Extract the (x, y) coordinate from the center of the cell holding the provided text.  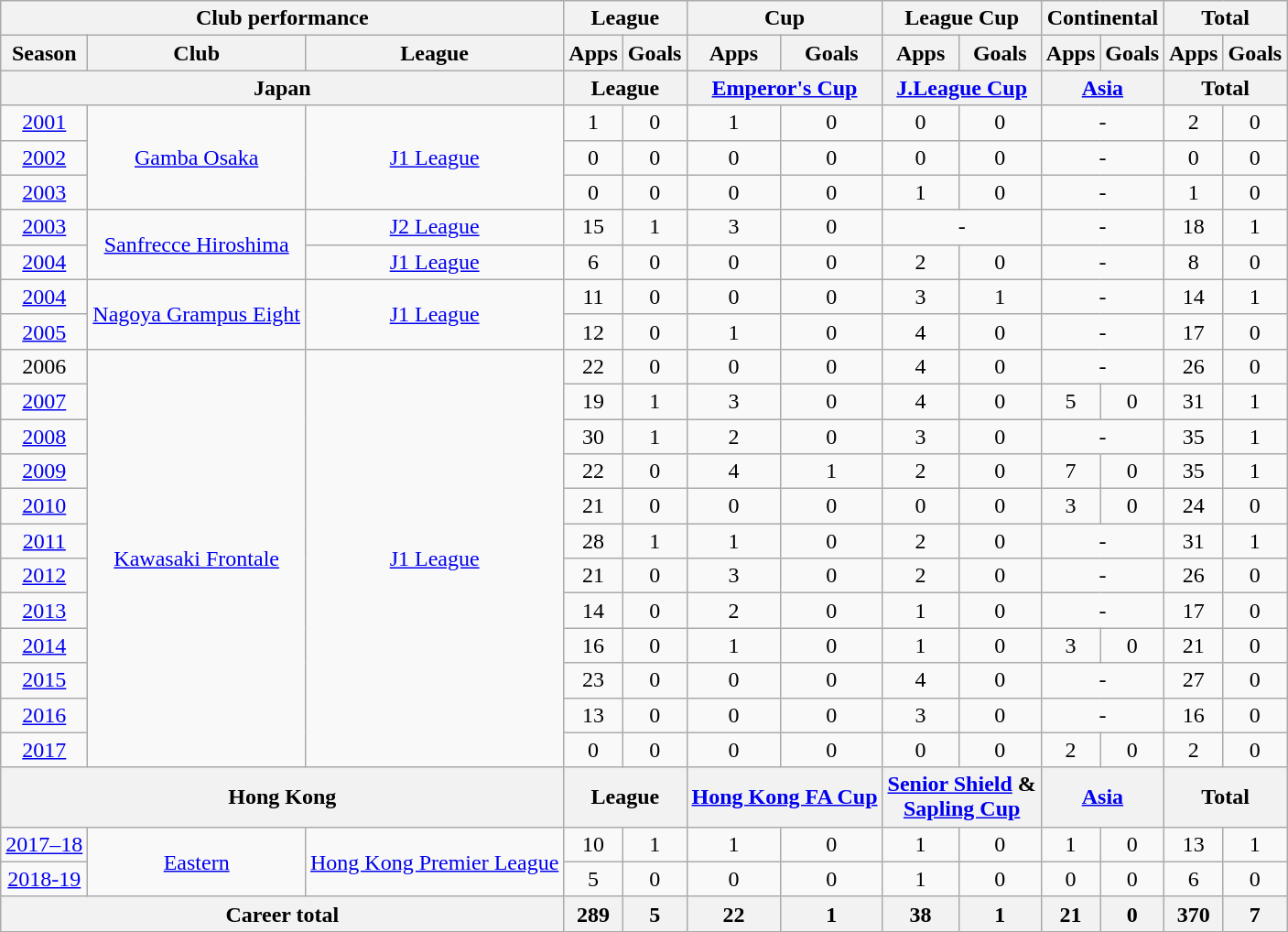
18 (1194, 227)
J.League Cup (961, 88)
2008 (44, 437)
2017 (44, 750)
Continental (1102, 18)
2010 (44, 506)
2018-19 (44, 879)
Sanfrecce Hiroshima (197, 244)
2012 (44, 576)
League Cup (961, 18)
289 (593, 914)
Season (44, 53)
23 (593, 680)
Hong Kong (282, 797)
Japan (282, 88)
J2 League (434, 227)
2006 (44, 366)
Club (197, 53)
19 (593, 401)
Senior Shield & Sapling Cup (961, 797)
Cup (785, 18)
10 (593, 844)
11 (593, 297)
2011 (44, 541)
24 (1194, 506)
2001 (44, 123)
Gamba Osaka (197, 157)
27 (1194, 680)
30 (593, 437)
Career total (282, 914)
Hong Kong Premier League (434, 862)
12 (593, 331)
2009 (44, 471)
2007 (44, 401)
38 (921, 914)
Emperor's Cup (785, 88)
Kawasaki Frontale (197, 558)
15 (593, 227)
2013 (44, 611)
Nagoya Grampus Eight (197, 314)
2002 (44, 157)
8 (1194, 262)
2015 (44, 680)
28 (593, 541)
2017–18 (44, 844)
370 (1194, 914)
Club performance (282, 18)
Eastern (197, 862)
2016 (44, 715)
Hong Kong FA Cup (785, 797)
2005 (44, 331)
2014 (44, 645)
